Provide the (X, Y) coordinate of the cell's center where the given text is located.  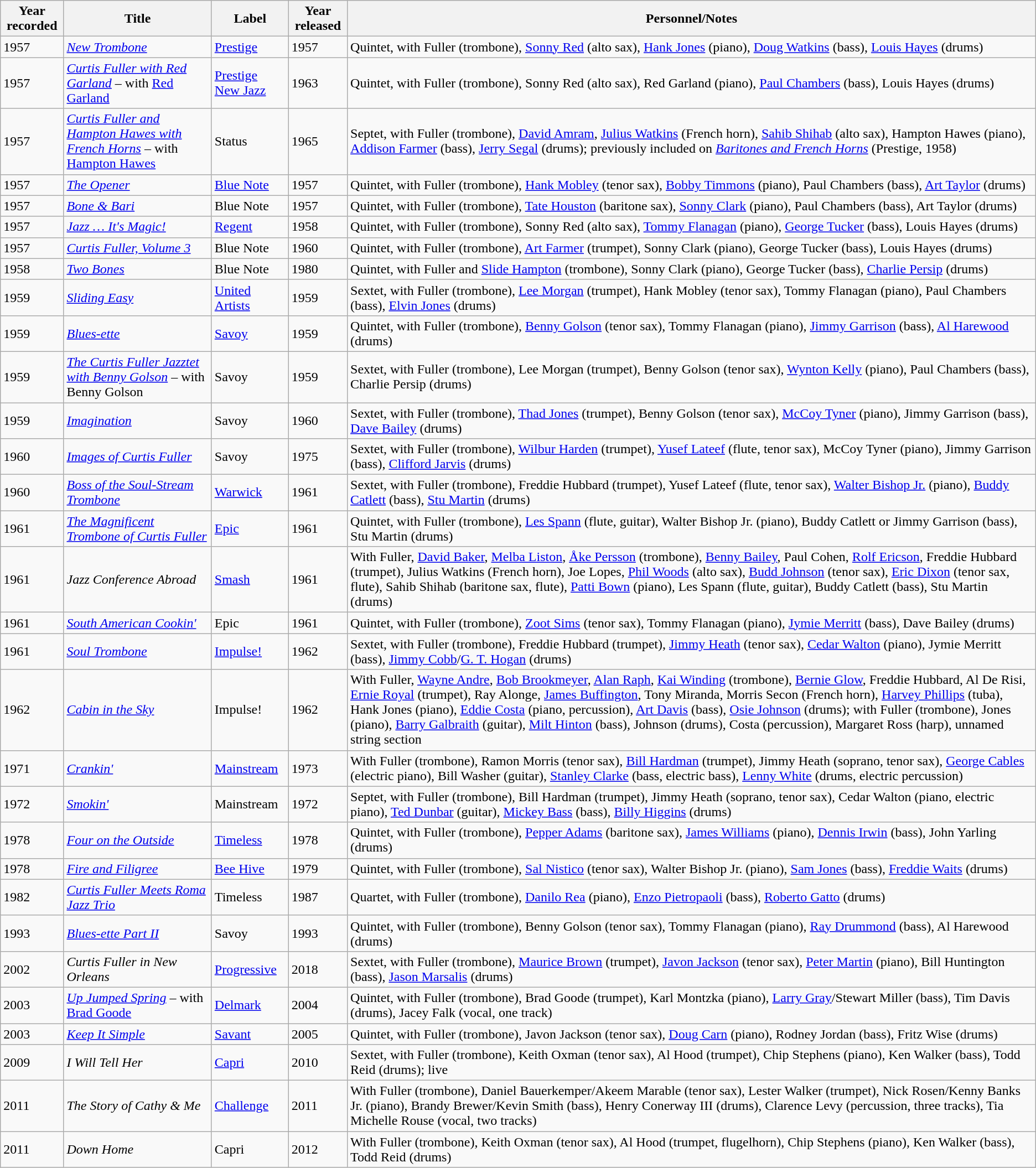
2009 (32, 1062)
Regent (250, 227)
1979 (318, 869)
Blues-ette (137, 333)
Warwick (250, 492)
1975 (318, 457)
Cabin in the Sky (137, 710)
Quintet, with Fuller (trombone), Art Farmer (trumpet), Sonny Clark (piano), George Tucker (bass), Louis Hayes (drums) (692, 248)
2004 (318, 1005)
Sextet, with Fuller (trombone), Lee Morgan (trumpet), Benny Golson (tenor sax), Wynton Kelly (piano), Paul Chambers (bass), Charlie Persip (drums) (692, 377)
Quartet, with Fuller (trombone), Danilo Rea (piano), Enzo Pietropaoli (bass), Roberto Gatto (drums) (692, 897)
Quintet, with Fuller (trombone), Hank Mobley (tenor sax), Bobby Timmons (piano), Paul Chambers (bass), Art Taylor (drums) (692, 185)
Down Home (137, 1150)
The Opener (137, 185)
Label (250, 19)
Sextet, with Fuller (trombone), Thad Jones (trumpet), Benny Golson (tenor sax), McCoy Tyner (piano), Jimmy Garrison (bass), Dave Bailey (drums) (692, 421)
Prestige (250, 47)
The Magnificent Trombone of Curtis Fuller (137, 529)
Quintet, with Fuller (trombone), Les Spann (flute, guitar), Walter Bishop Jr. (piano), Buddy Catlett or Jimmy Garrison (bass), Stu Martin (drums) (692, 529)
Curtis Fuller Meets Roma Jazz Trio (137, 897)
Savant (250, 1034)
Quintet, with Fuller (trombone), Sonny Red (alto sax), Red Garland (piano), Paul Chambers (bass), Louis Hayes (drums) (692, 83)
Quintet, with Fuller (trombone), Javon Jackson (tenor sax), Doug Carn (piano), Rodney Jordan (bass), Fritz Wise (drums) (692, 1034)
Images of Curtis Fuller (137, 457)
Quintet, with Fuller (trombone), Sonny Red (alto sax), Tommy Flanagan (piano), George Tucker (bass), Louis Hayes (drums) (692, 227)
Challenge (250, 1106)
Sliding Easy (137, 298)
Crankin' (137, 768)
Curtis Fuller in New Orleans (137, 969)
1980 (318, 269)
Curtis Fuller, Volume 3 (137, 248)
Imagination (137, 421)
1971 (32, 768)
Jazz … It's Magic! (137, 227)
Quintet, with Fuller and Slide Hampton (trombone), Sonny Clark (piano), George Tucker (bass), Charlie Persip (drums) (692, 269)
Sextet, with Fuller (trombone), Keith Oxman (tenor sax), Al Hood (trumpet), Chip Stephens (piano), Ken Walker (bass), Todd Reid (drums); live (692, 1062)
Quintet, with Fuller (trombone), Zoot Sims (tenor sax), Tommy Flanagan (piano), Jymie Merritt (bass), Dave Bailey (drums) (692, 623)
Smokin' (137, 804)
Curtis Fuller and Hampton Hawes with French Horns – with Hampton Hawes (137, 142)
Blues-ette Part II (137, 933)
I Will Tell Her (137, 1062)
1963 (318, 83)
Up Jumped Spring – with Brad Goode (137, 1005)
Prestige New Jazz (250, 83)
Smash (250, 580)
The Story of Cathy & Me (137, 1106)
United Artists (250, 298)
Quintet, with Fuller (trombone), Sal Nistico (tenor sax), Walter Bishop Jr. (piano), Sam Jones (bass), Freddie Waits (drums) (692, 869)
Two Bones (137, 269)
Personnel/Notes (692, 19)
Keep It Simple (137, 1034)
2018 (318, 969)
Title (137, 19)
Quintet, with Fuller (trombone), Tate Houston (baritone sax), Sonny Clark (piano), Paul Chambers (bass), Art Taylor (drums) (692, 206)
Delmark (250, 1005)
Boss of the Soul-Stream Trombone (137, 492)
Bee Hive (250, 869)
1973 (318, 768)
1965 (318, 142)
1982 (32, 897)
Status (250, 142)
Fire and Filigree (137, 869)
Progressive (250, 969)
2002 (32, 969)
Four on the Outside (137, 840)
1987 (318, 897)
2010 (318, 1062)
Jazz Conference Abroad (137, 580)
Year recorded (32, 19)
2012 (318, 1150)
With Fuller (trombone), Keith Oxman (tenor sax), Al Hood (trumpet, flugelhorn), Chip Stephens (piano), Ken Walker (bass), Todd Reid (drums) (692, 1150)
Soul Trombone (137, 652)
Curtis Fuller with Red Garland – with Red Garland (137, 83)
Bone & Bari (137, 206)
Year released (318, 19)
Quintet, with Fuller (trombone), Benny Golson (tenor sax), Tommy Flanagan (piano), Jimmy Garrison (bass), Al Harewood (drums) (692, 333)
South American Cookin' (137, 623)
2005 (318, 1034)
Quintet, with Fuller (trombone), Sonny Red (alto sax), Hank Jones (piano), Doug Watkins (bass), Louis Hayes (drums) (692, 47)
Sextet, with Fuller (trombone), Lee Morgan (trumpet), Hank Mobley (tenor sax), Tommy Flanagan (piano), Paul Chambers (bass), Elvin Jones (drums) (692, 298)
The Curtis Fuller Jazztet with Benny Golson – with Benny Golson (137, 377)
Quintet, with Fuller (trombone), Pepper Adams (baritone sax), James Williams (piano), Dennis Irwin (bass), John Yarling (drums) (692, 840)
New Trombone (137, 47)
Quintet, with Fuller (trombone), Benny Golson (tenor sax), Tommy Flanagan (piano), Ray Drummond (bass), Al Harewood (drums) (692, 933)
